Return the [X, Y] coordinate for the center point of the cell that contains the specified text.  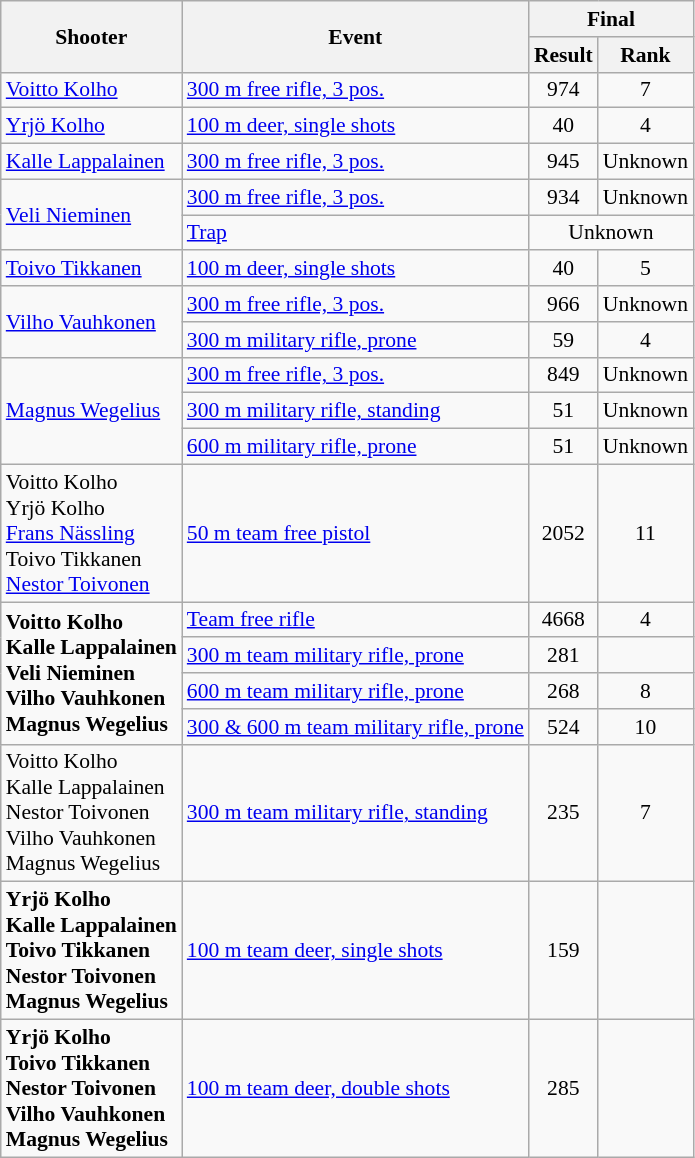
159 [564, 951]
Voitto Kolho Kalle Lappalainen Nestor Toivonen Vilho Vauhkonen Magnus Wegelius [92, 813]
11 [646, 533]
Final [611, 19]
600 m team military rifle, prone [356, 691]
50 m team free pistol [356, 533]
849 [564, 375]
Veli Nieminen [92, 214]
10 [646, 727]
268 [564, 691]
100 m team deer, double shots [356, 1089]
Team free rifle [356, 620]
285 [564, 1089]
235 [564, 813]
300 m team military rifle, prone [356, 656]
Trap [356, 233]
524 [564, 727]
Voitto Kolho Kalle Lappalainen Veli Nieminen Vilho Vauhkonen Magnus Wegelius [92, 673]
934 [564, 197]
5 [646, 269]
Voitto Kolho Yrjö Kolho Frans Nässling Toivo Tikkanen Nestor Toivonen [92, 533]
Toivo Tikkanen [92, 269]
Yrjö Kolho Toivo Tikkanen Nestor Toivonen Vilho Vauhkonen Magnus Wegelius [92, 1089]
966 [564, 304]
Event [356, 36]
Yrjö Kolho Kalle Lappalainen Toivo Tikkanen Nestor Toivonen Magnus Wegelius [92, 951]
300 m military rifle, prone [356, 340]
300 m military rifle, standing [356, 411]
Voitto Kolho [92, 90]
Vilho Vauhkonen [92, 322]
Shooter [92, 36]
281 [564, 656]
Result [564, 55]
300 m team military rifle, standing [356, 813]
600 m military rifle, prone [356, 447]
100 m team deer, single shots [356, 951]
4668 [564, 620]
300 & 600 m team military rifle, prone [356, 727]
8 [646, 691]
59 [564, 340]
945 [564, 162]
Magnus Wegelius [92, 410]
974 [564, 90]
Kalle Lappalainen [92, 162]
2052 [564, 533]
Yrjö Kolho [92, 126]
Rank [646, 55]
